For the text-containing cell, return its midpoint in (X, Y) coordinate format. 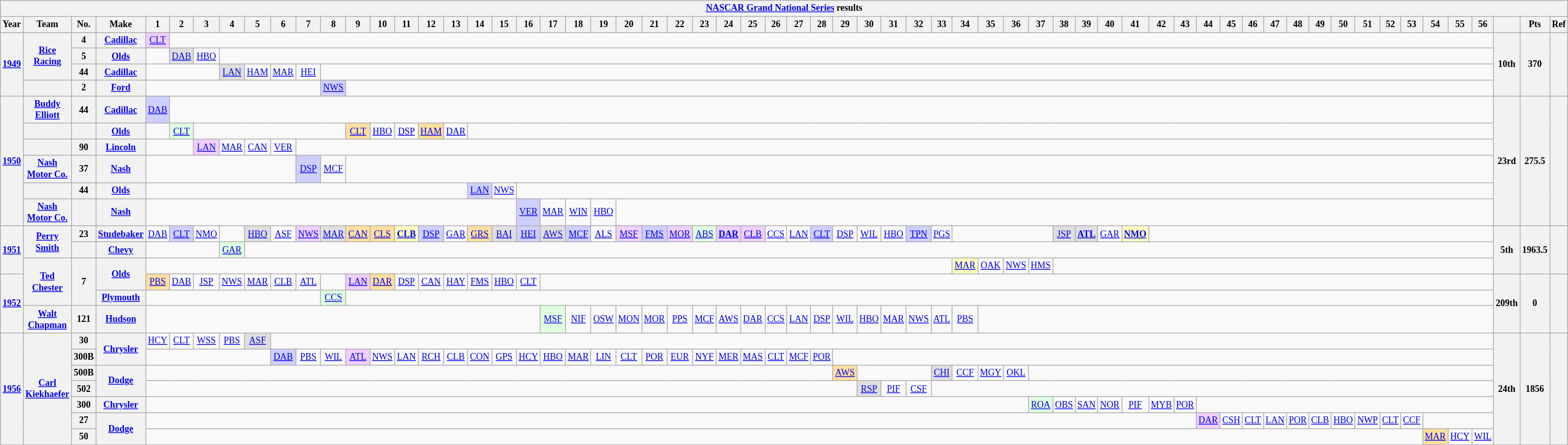
OSW (603, 319)
CHI (942, 373)
MGY (991, 373)
1950 (12, 161)
1856 (1535, 389)
13 (456, 25)
48 (1298, 25)
GPS (504, 357)
502 (84, 388)
LIN (603, 357)
Year (12, 25)
Plymouth (121, 297)
No. (84, 25)
20 (629, 25)
OAK (991, 266)
HMS (1041, 266)
38 (1064, 25)
34 (965, 25)
ROA (1041, 405)
52 (1390, 25)
56 (1483, 25)
3 (206, 25)
Make (121, 25)
11 (406, 25)
121 (84, 319)
SAN (1086, 405)
1949 (12, 64)
33 (942, 25)
Ted Chester (47, 282)
HAY (456, 282)
Lincoln (121, 147)
24th (1507, 389)
MON (629, 319)
28 (822, 25)
43 (1185, 25)
54 (1435, 25)
31 (894, 25)
42 (1161, 25)
275.5 (1535, 161)
49 (1320, 25)
53 (1412, 25)
10 (383, 25)
36 (1016, 25)
NYF (704, 357)
1951 (12, 250)
NWP (1368, 421)
Studebaker (121, 234)
GRS (480, 234)
26 (776, 25)
41 (1135, 25)
CON (480, 357)
BAI (504, 234)
Hudson (121, 319)
500B (84, 373)
15 (504, 25)
RCH (431, 357)
29 (845, 25)
WSS (206, 341)
51 (1368, 25)
90 (84, 147)
18 (578, 25)
55 (1460, 25)
RSP (869, 388)
OBS (1064, 405)
Ford (121, 88)
17 (553, 25)
23rd (1507, 161)
Ref (1559, 25)
32 (919, 25)
NIF (578, 319)
1963.5 (1535, 250)
Carl Kiekhaefer (47, 389)
PGS (942, 234)
NASCAR Grand National Series results (784, 8)
CSF (919, 388)
6 (283, 25)
8 (333, 25)
19 (603, 25)
Chevy (121, 249)
ALS (603, 234)
16 (529, 25)
WIN (578, 213)
0 (1535, 303)
14 (480, 25)
25 (753, 25)
209th (1507, 303)
12 (431, 25)
47 (1275, 25)
EUR (680, 357)
39 (1086, 25)
46 (1253, 25)
21 (654, 25)
Walt Chapman (47, 319)
Perry Smith (47, 242)
370 (1535, 64)
Pts (1535, 25)
MYB (1161, 405)
NOR (1110, 405)
40 (1110, 25)
CSH (1231, 421)
TPN (919, 234)
MER (728, 357)
10th (1507, 64)
1 (157, 25)
1952 (12, 303)
22 (680, 25)
300B (84, 357)
24 (728, 25)
1956 (12, 389)
Rice Racing (47, 56)
Team (47, 25)
ABS (704, 234)
OKL (1016, 373)
PPS (680, 319)
300 (84, 405)
45 (1231, 25)
9 (358, 25)
CLS (383, 234)
MAS (753, 357)
Buddy Elliott (47, 110)
5th (1507, 250)
35 (991, 25)
